Provide the [x, y] coordinate of the cell's center where the given text is located.  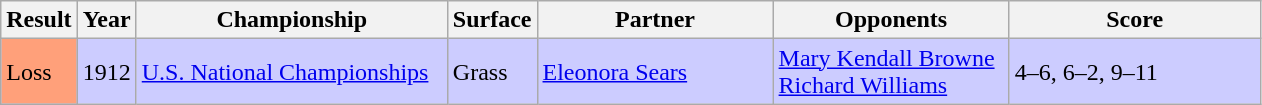
Grass [492, 72]
U.S. National Championships [292, 72]
4–6, 6–2, 9–11 [1134, 72]
Eleonora Sears [655, 72]
Championship [292, 20]
Loss [39, 72]
Partner [655, 20]
Opponents [891, 20]
Mary Kendall Browne Richard Williams [891, 72]
Score [1134, 20]
Result [39, 20]
Surface [492, 20]
1912 [106, 72]
Year [106, 20]
